Return the [X, Y] coordinate for the center point of the cell that contains the specified text.  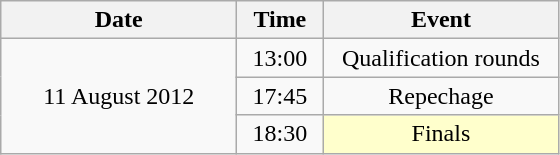
Repechage [441, 96]
17:45 [280, 96]
Event [441, 20]
13:00 [280, 58]
Finals [441, 134]
Qualification rounds [441, 58]
Time [280, 20]
11 August 2012 [119, 96]
Date [119, 20]
18:30 [280, 134]
